Find where the given text appears and provide that cell's center as (X, Y) coordinate. 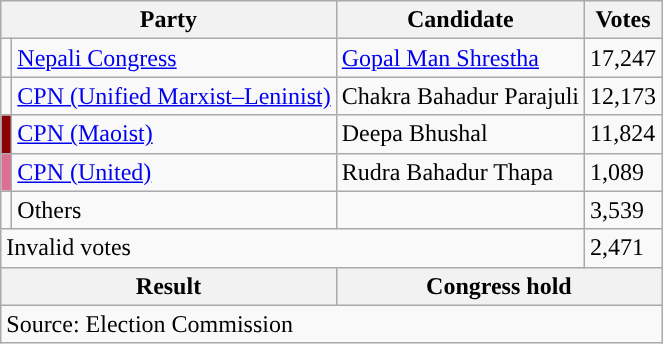
12,173 (624, 96)
Nepali Congress (174, 58)
2,471 (624, 248)
Candidate (460, 20)
Votes (624, 20)
Congress hold (498, 286)
CPN (United) (174, 172)
Invalid votes (293, 248)
CPN (Maoist) (174, 134)
Deepa Bhushal (460, 134)
Result (168, 286)
CPN (Unified Marxist–Leninist) (174, 96)
Others (174, 210)
17,247 (624, 58)
1,089 (624, 172)
Party (168, 20)
Chakra Bahadur Parajuli (460, 96)
Rudra Bahadur Thapa (460, 172)
Source: Election Commission (332, 324)
Gopal Man Shrestha (460, 58)
3,539 (624, 210)
11,824 (624, 134)
